From the cell containing the given text, extract its center point as (x, y) coordinate. 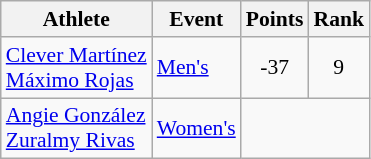
Angie GonzálezZuralmy Rivas (76, 128)
Clever MartínezMáximo Rojas (76, 68)
Athlete (76, 19)
Women's (196, 128)
9 (338, 68)
Event (196, 19)
-37 (275, 68)
Rank (338, 19)
Points (275, 19)
Men's (196, 68)
